Locate the cell with the specified text and output its [x, y] center coordinate. 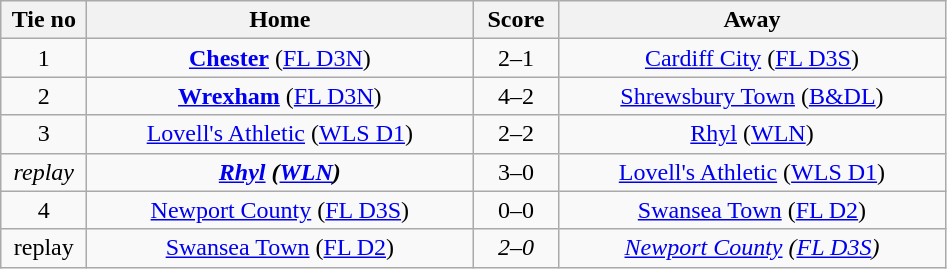
4 [44, 210]
Away [752, 20]
2–2 [516, 134]
Tie no [44, 20]
1 [44, 58]
3–0 [516, 172]
Cardiff City (FL D3S) [752, 58]
Home [280, 20]
3 [44, 134]
2 [44, 96]
Chester (FL D3N) [280, 58]
Score [516, 20]
4–2 [516, 96]
0–0 [516, 210]
2–1 [516, 58]
Shrewsbury Town (B&DL) [752, 96]
2–0 [516, 248]
Wrexham (FL D3N) [280, 96]
